Detect which cell encompasses the target text, then output its [x, y] center coordinate. 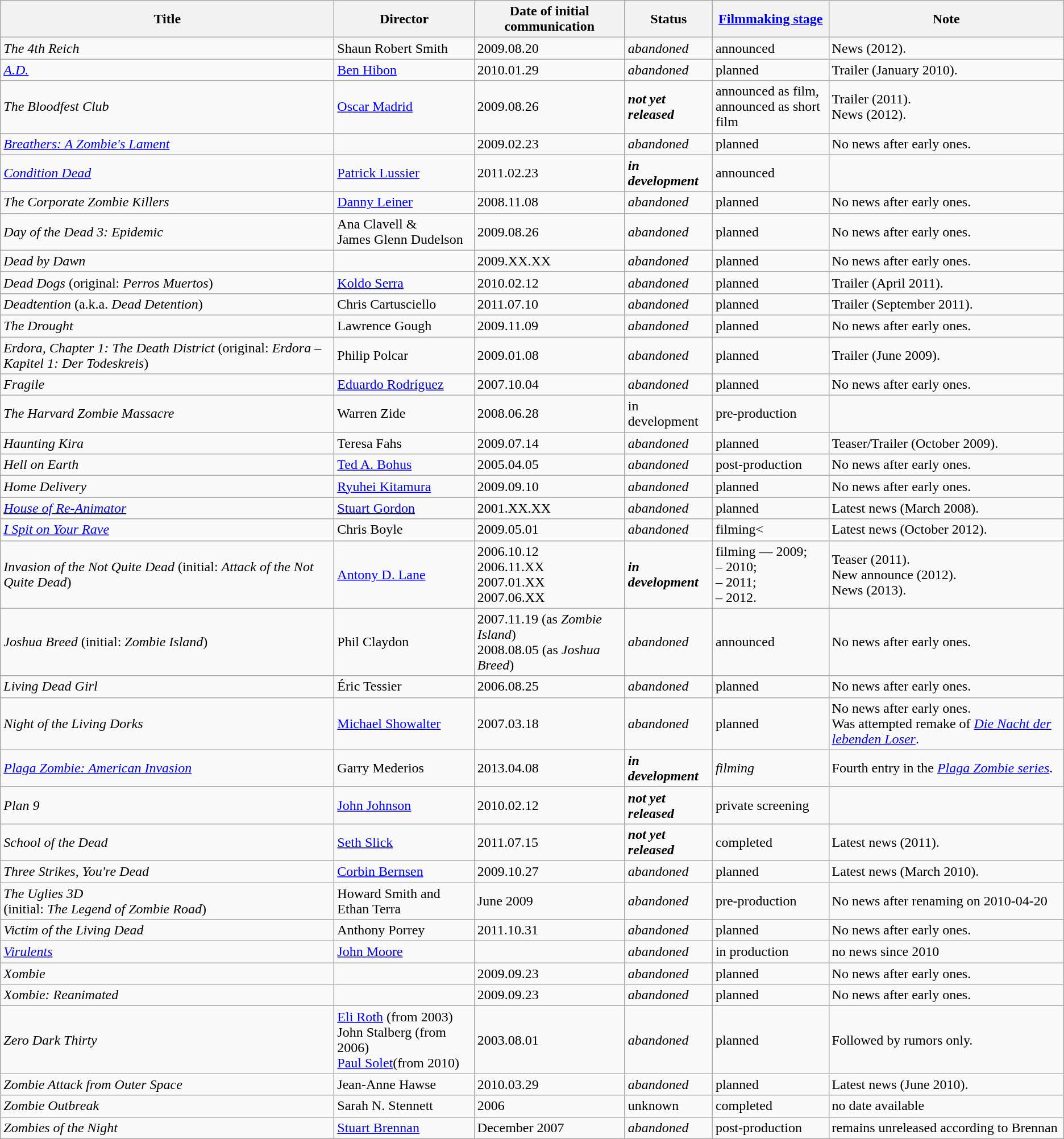
Howard Smith and Ethan Terra [405, 900]
The Harvard Zombie Massacre [167, 414]
Corbin Bernsen [405, 871]
Home Delivery [167, 487]
Plaga Zombie: American Invasion [167, 768]
Michael Showalter [405, 724]
Trailer (June 2009). [946, 355]
2011.07.15 [549, 842]
Haunting Kira [167, 443]
Erdora, Chapter 1: The Death District (original: Erdora – Kapitel 1: Der Todeskreis) [167, 355]
Date of initial communication [549, 19]
Trailer (September 2011). [946, 304]
Zombie Outbreak [167, 1106]
Latest news (March 2010). [946, 871]
filming [771, 768]
2005.04.05 [549, 465]
Teresa Fahs [405, 443]
Eli Roth (from 2003)John Stalberg (from 2006)Paul Solet(from 2010) [405, 1040]
Garry Mederios [405, 768]
Trailer (January 2010). [946, 70]
Danny Leiner [405, 202]
Éric Tessier [405, 687]
2006.10.122006.11.XX2007.01.XX2007.06.XX [549, 574]
Shaun Robert Smith [405, 48]
unknown [668, 1106]
remains unreleased according to Brennan [946, 1128]
School of the Dead [167, 842]
Xombie: Reanimated [167, 995]
Sarah N. Stennett [405, 1106]
2006 [549, 1106]
Zombie Attack from Outer Space [167, 1084]
Koldo Serra [405, 282]
Patrick Lussier [405, 173]
Followed by rumors only. [946, 1040]
Zombies of the Night [167, 1128]
Victim of the Living Dead [167, 930]
John Johnson [405, 805]
Philip Polcar [405, 355]
2007.10.04 [549, 385]
Teaser (2011). New announce (2012). News (2013). [946, 574]
Phil Claydon [405, 642]
Latest news (2011). [946, 842]
Chris Cartusciello [405, 304]
no news since 2010 [946, 952]
2009.11.09 [549, 326]
2003.08.01 [549, 1040]
2008.06.28 [549, 414]
Dead by Dawn [167, 261]
Night of the Living Dorks [167, 724]
Status [668, 19]
June 2009 [549, 900]
House of Re-Animator [167, 508]
Ted A. Bohus [405, 465]
No news after renaming on 2010-04-20 [946, 900]
Three Strikes, You're Dead [167, 871]
2011.07.10 [549, 304]
2009.XX.XX [549, 261]
Condition Dead [167, 173]
2011.02.23 [549, 173]
filming — 2009;– 2010;– 2011;– 2012. [771, 574]
2010.03.29 [549, 1084]
Xombie [167, 974]
News (2012). [946, 48]
Latest news (March 2008). [946, 508]
Filmmaking stage [771, 19]
The Bloodfest Club [167, 107]
Deadtention (a.k.a. Dead Detention) [167, 304]
December 2007 [549, 1128]
Jean-Anne Hawse [405, 1084]
2013.04.08 [549, 768]
Eduardo Rodríguez [405, 385]
Invasion of the Not Quite Dead (initial: Attack of the Not Quite Dead) [167, 574]
2009.02.23 [549, 144]
2006.08.25 [549, 687]
Anthony Porrey [405, 930]
2008.11.08 [549, 202]
2007.11.19 (as Zombie Island) 2008.08.05 (as Joshua Breed) [549, 642]
Hell on Earth [167, 465]
Plan 9 [167, 805]
announced as film, announced as short film [771, 107]
2009.10.27 [549, 871]
Breathers: A Zombie's Lament [167, 144]
2009.05.01 [549, 530]
2009.08.20 [549, 48]
Ryuhei Kitamura [405, 487]
Ben Hibon [405, 70]
Latest news (June 2010). [946, 1084]
Fourth entry in the Plaga Zombie series. [946, 768]
Chris Boyle [405, 530]
2009.07.14 [549, 443]
Day of the Dead 3: Epidemic [167, 232]
Warren Zide [405, 414]
Virulents [167, 952]
I Spit on Your Rave [167, 530]
Ana Clavell & James Glenn Dudelson [405, 232]
filming< [771, 530]
The 4th Reich [167, 48]
Dead Dogs (original: Perros Muertos) [167, 282]
Trailer (2011). News (2012). [946, 107]
Note [946, 19]
private screening [771, 805]
No news after early ones. Was attempted remake of Die Nacht der lebenden Loser. [946, 724]
Joshua Breed (initial: Zombie Island) [167, 642]
The Drought [167, 326]
Fragile [167, 385]
Seth Slick [405, 842]
2009.01.08 [549, 355]
Oscar Madrid [405, 107]
Zero Dark Thirty [167, 1040]
2011.10.31 [549, 930]
2010.01.29 [549, 70]
A.D. [167, 70]
The Corporate Zombie Killers [167, 202]
Living Dead Girl [167, 687]
Teaser/Trailer (October 2009). [946, 443]
John Moore [405, 952]
in production [771, 952]
2007.03.18 [549, 724]
2009.09.10 [549, 487]
Trailer (April 2011). [946, 282]
no date available [946, 1106]
Director [405, 19]
Antony D. Lane [405, 574]
Stuart Gordon [405, 508]
Stuart Brennan [405, 1128]
Lawrence Gough [405, 326]
Title [167, 19]
The Uglies 3D(initial: The Legend of Zombie Road) [167, 900]
2001.XX.XX [549, 508]
Latest news (October 2012). [946, 530]
